For the text-containing cell, return its midpoint in [x, y] coordinate format. 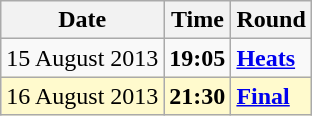
Time [198, 20]
Round [271, 20]
21:30 [198, 96]
15 August 2013 [82, 58]
Final [271, 96]
Date [82, 20]
16 August 2013 [82, 96]
Heats [271, 58]
19:05 [198, 58]
